Return the (X, Y) coordinate for the center point of the cell that contains the specified text.  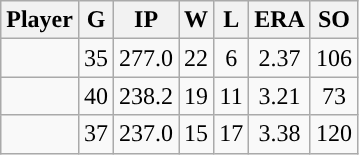
11 (232, 96)
73 (334, 96)
IP (146, 20)
237.0 (146, 134)
3.38 (280, 134)
19 (196, 96)
277.0 (146, 58)
106 (334, 58)
SO (334, 20)
35 (96, 58)
238.2 (146, 96)
17 (232, 134)
40 (96, 96)
W (196, 20)
G (96, 20)
15 (196, 134)
37 (96, 134)
6 (232, 58)
120 (334, 134)
ERA (280, 20)
Player (40, 20)
L (232, 20)
22 (196, 58)
2.37 (280, 58)
3.21 (280, 96)
